For the text-containing cell, return its midpoint in [x, y] coordinate format. 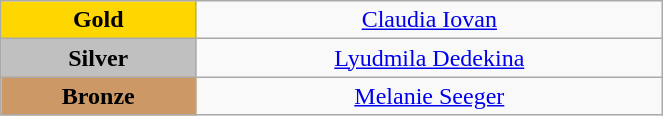
Gold [98, 20]
Lyudmila Dedekina [430, 58]
Silver [98, 58]
Melanie Seeger [430, 96]
Claudia Iovan [430, 20]
Bronze [98, 96]
